Extract the [X, Y] coordinate from the center of the cell holding the provided text.  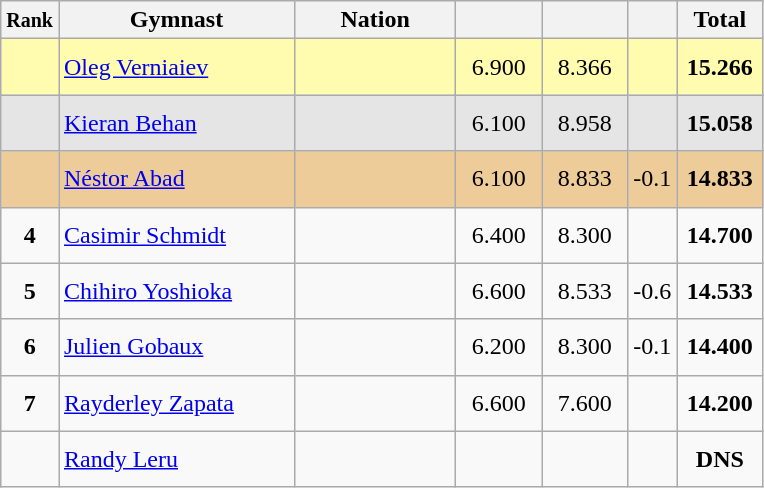
8.533 [585, 291]
Julien Gobaux [176, 347]
14.533 [720, 291]
Chihiro Yoshioka [176, 291]
8.833 [585, 179]
Kieran Behan [176, 123]
7 [30, 403]
Rank [30, 20]
6.900 [499, 67]
Rayderley Zapata [176, 403]
4 [30, 235]
Total [720, 20]
7.600 [585, 403]
15.058 [720, 123]
Oleg Verniaiev [176, 67]
8.366 [585, 67]
DNS [720, 459]
6 [30, 347]
5 [30, 291]
Randy Leru [176, 459]
15.266 [720, 67]
14.700 [720, 235]
Gymnast [176, 20]
14.833 [720, 179]
Casimir Schmidt [176, 235]
6.200 [499, 347]
8.958 [585, 123]
14.200 [720, 403]
Néstor Abad [176, 179]
Nation [376, 20]
-0.6 [652, 291]
14.400 [720, 347]
6.400 [499, 235]
